Identify which cell holds the provided text, then report its [X, Y] central coordinate. 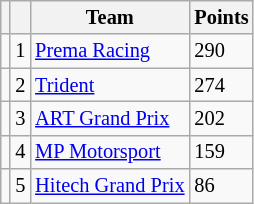
86 [221, 186]
3 [20, 118]
2 [20, 85]
Team [110, 17]
Points [221, 17]
159 [221, 152]
Prema Racing [110, 51]
ART Grand Prix [110, 118]
290 [221, 51]
5 [20, 186]
274 [221, 85]
1 [20, 51]
202 [221, 118]
Trident [110, 85]
MP Motorsport [110, 152]
Hitech Grand Prix [110, 186]
4 [20, 152]
